Identify which cell holds the provided text, then report its (x, y) central coordinate. 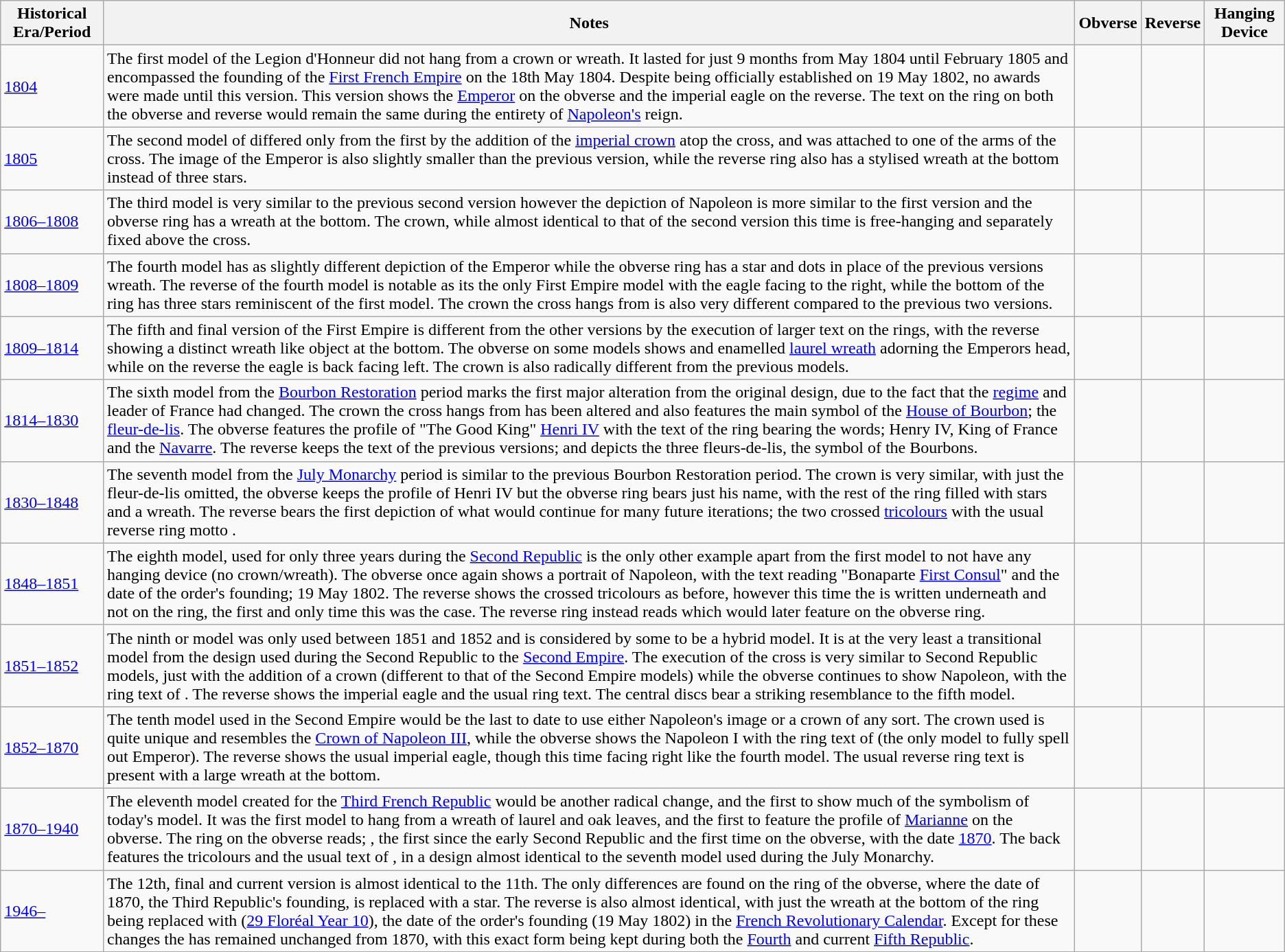
1848–1851 (52, 583)
1851–1852 (52, 666)
1814–1830 (52, 420)
1852–1870 (52, 747)
1805 (52, 159)
1806–1808 (52, 222)
1946– (52, 912)
Historical Era/Period (52, 23)
1870–1940 (52, 829)
Reverse (1172, 23)
1808–1809 (52, 285)
1830–1848 (52, 502)
Notes (589, 23)
Hanging Device (1245, 23)
Obverse (1108, 23)
1804 (52, 86)
1809–1814 (52, 348)
